Identify which cell holds the provided text, then report its [X, Y] central coordinate. 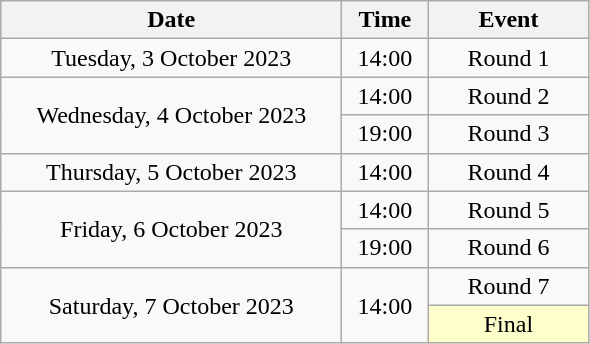
Event [508, 20]
Round 7 [508, 286]
Round 4 [508, 172]
Date [172, 20]
Final [508, 324]
Round 2 [508, 96]
Saturday, 7 October 2023 [172, 305]
Round 6 [508, 248]
Wednesday, 4 October 2023 [172, 115]
Time [385, 20]
Friday, 6 October 2023 [172, 229]
Thursday, 5 October 2023 [172, 172]
Round 5 [508, 210]
Round 1 [508, 58]
Round 3 [508, 134]
Tuesday, 3 October 2023 [172, 58]
